Detect which cell encompasses the target text, then output its (X, Y) center coordinate. 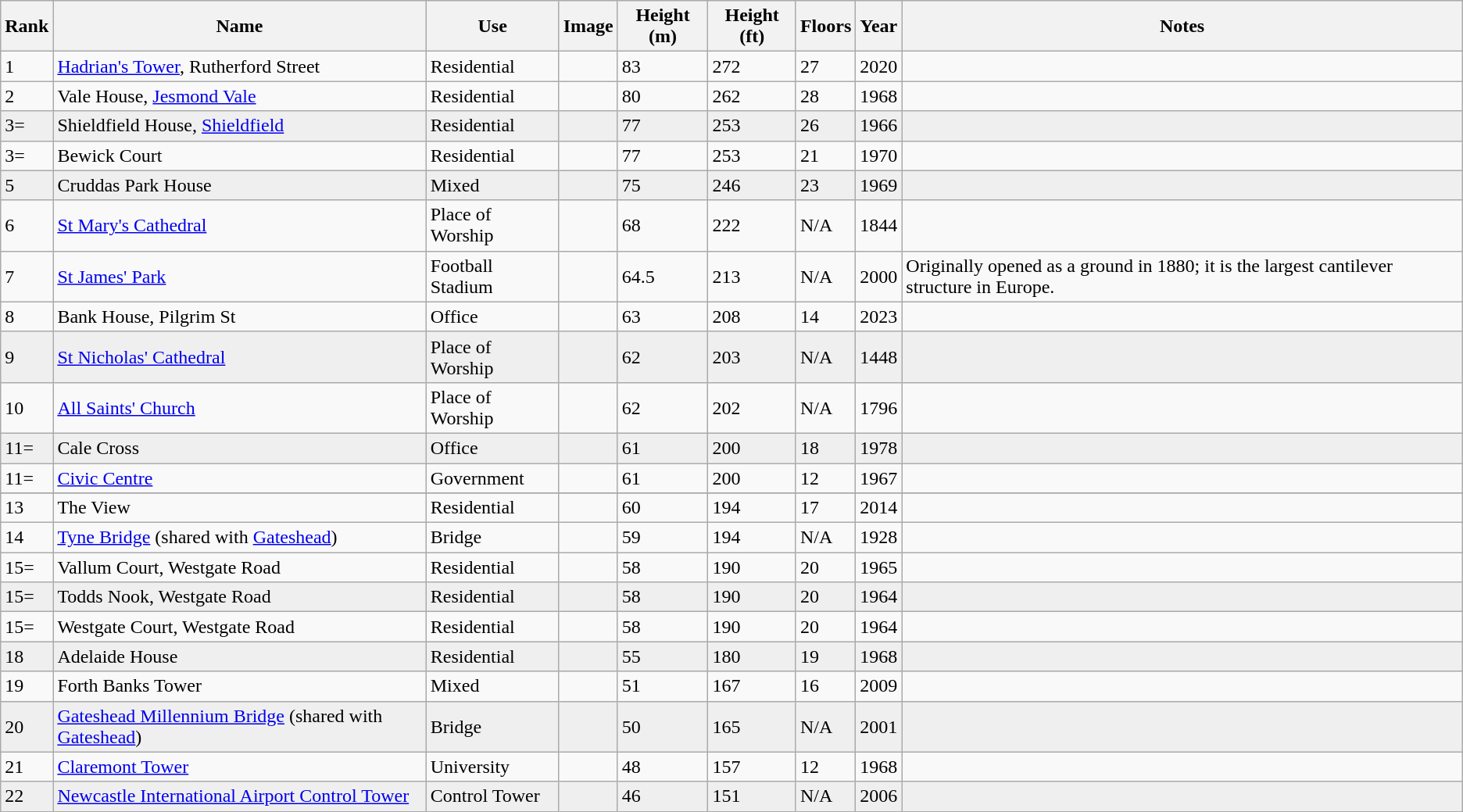
Civic Centre (239, 478)
Tyne Bridge (shared with Gateshead) (239, 538)
Adelaide House (239, 656)
157 (752, 767)
Notes (1182, 27)
Hadrian's Tower, Rutherford Street (239, 66)
50 (663, 727)
9 (27, 356)
68 (663, 225)
Forth Banks Tower (239, 686)
Newcastle International Airport Control Tower (239, 796)
202 (752, 408)
1 (27, 66)
2000 (878, 277)
16 (825, 686)
48 (663, 767)
Height (ft) (752, 27)
Vale House, Jesmond Vale (239, 96)
6 (27, 225)
Football Stadium (492, 277)
55 (663, 656)
75 (663, 185)
All Saints' Church (239, 408)
10 (27, 408)
180 (752, 656)
Rank (27, 27)
Cruddas Park House (239, 185)
5 (27, 185)
University (492, 767)
28 (825, 96)
The View (239, 508)
64.5 (663, 277)
Originally opened as a ground in 1880; it is the largest cantilever structure in Europe. (1182, 277)
2009 (878, 686)
Westgate Court, Westgate Road (239, 627)
Control Tower (492, 796)
Bank House, Pilgrim St (239, 317)
60 (663, 508)
151 (752, 796)
1928 (878, 538)
2001 (878, 727)
17 (825, 508)
Image (588, 27)
St Mary's Cathedral (239, 225)
Gateshead Millennium Bridge (shared with Gateshead) (239, 727)
Floors (825, 27)
Vallum Court, Westgate Road (239, 567)
Bewick Court (239, 156)
2006 (878, 796)
272 (752, 66)
1970 (878, 156)
1796 (878, 408)
Cale Cross (239, 448)
167 (752, 686)
51 (663, 686)
222 (752, 225)
262 (752, 96)
22 (27, 796)
83 (663, 66)
23 (825, 185)
Claremont Tower (239, 767)
80 (663, 96)
59 (663, 538)
246 (752, 185)
1844 (878, 225)
Todds Nook, Westgate Road (239, 597)
203 (752, 356)
13 (27, 508)
26 (825, 126)
Use (492, 27)
165 (752, 727)
Government (492, 478)
1966 (878, 126)
2 (27, 96)
1969 (878, 185)
63 (663, 317)
Height (m) (663, 27)
2020 (878, 66)
1965 (878, 567)
27 (825, 66)
St Nicholas' Cathedral (239, 356)
Name (239, 27)
St James' Park (239, 277)
208 (752, 317)
2023 (878, 317)
1967 (878, 478)
Shieldfield House, Shieldfield (239, 126)
7 (27, 277)
213 (752, 277)
1448 (878, 356)
8 (27, 317)
1978 (878, 448)
Year (878, 27)
46 (663, 796)
2014 (878, 508)
